Search for the cell housing the specified text and yield its (X, Y) center coordinate. 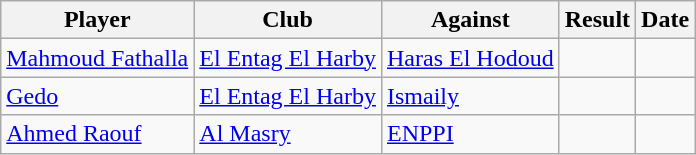
ENPPI (470, 134)
Al Masry (288, 134)
Against (470, 20)
Date (666, 20)
Club (288, 20)
Result (597, 20)
Mahmoud Fathalla (98, 58)
Player (98, 20)
Gedo (98, 96)
Ismaily (470, 96)
Haras El Hodoud (470, 58)
Ahmed Raouf (98, 134)
